Return the [x, y] coordinate for the center point of the cell that contains the specified text.  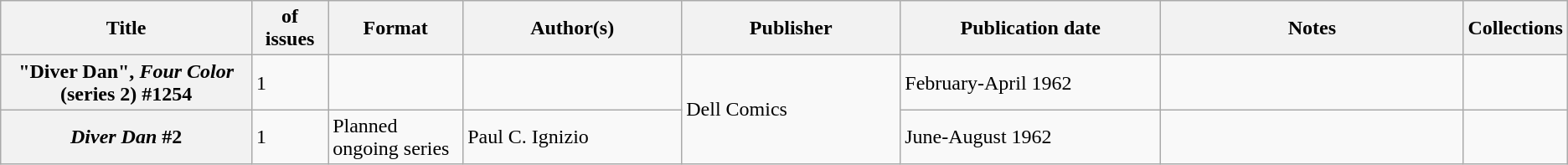
Paul C. Ignizio [573, 137]
of issues [290, 28]
Author(s) [573, 28]
"Diver Dan", Four Color (series 2) #1254 [126, 82]
Planned ongoing series [395, 137]
Diver Dan #2 [126, 137]
Notes [1312, 28]
Title [126, 28]
Dell Comics [791, 110]
Publisher [791, 28]
Format [395, 28]
Collections [1515, 28]
June-August 1962 [1030, 137]
Publication date [1030, 28]
February-April 1962 [1030, 82]
